Scan for the cell matching the given text and deliver its (x, y) coordinate at center. 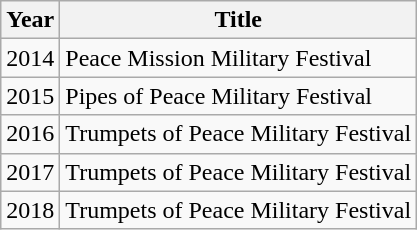
2016 (30, 134)
Year (30, 20)
Pipes of Peace Military Festival (238, 96)
2014 (30, 58)
Peace Mission Military Festival (238, 58)
2017 (30, 172)
2015 (30, 96)
Title (238, 20)
2018 (30, 210)
